Return (x, y) of the center of cell containing provided text 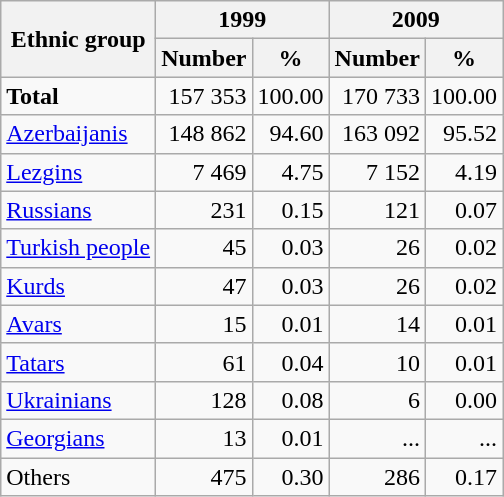
1999 (242, 20)
7 152 (377, 172)
Ethnic group (78, 39)
13 (204, 438)
4.75 (290, 172)
0.04 (290, 362)
231 (204, 210)
61 (204, 362)
0.07 (464, 210)
Lezgins (78, 172)
0.30 (290, 477)
Turkish people (78, 248)
157 353 (204, 96)
45 (204, 248)
Others (78, 477)
163 092 (377, 134)
128 (204, 400)
Ukrainians (78, 400)
2009 (416, 20)
Tatars (78, 362)
0.15 (290, 210)
0.08 (290, 400)
10 (377, 362)
94.60 (290, 134)
Total (78, 96)
95.52 (464, 134)
0.17 (464, 477)
6 (377, 400)
Georgians (78, 438)
14 (377, 324)
Azerbaijanis (78, 134)
148 862 (204, 134)
Russians (78, 210)
4.19 (464, 172)
475 (204, 477)
47 (204, 286)
286 (377, 477)
Avars (78, 324)
Kurds (78, 286)
170 733 (377, 96)
7 469 (204, 172)
121 (377, 210)
15 (204, 324)
0.00 (464, 400)
